Locate the cell with the specified text and output its [x, y] center coordinate. 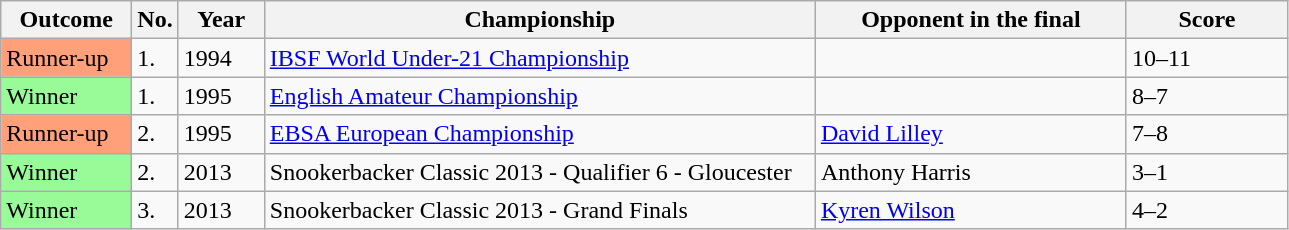
10–11 [1206, 58]
Kyren Wilson [970, 210]
1994 [221, 58]
8–7 [1206, 96]
Snookerbacker Classic 2013 - Grand Finals [540, 210]
Championship [540, 20]
No. [155, 20]
IBSF World Under-21 Championship [540, 58]
4–2 [1206, 210]
David Lilley [970, 134]
Snookerbacker Classic 2013 - Qualifier 6 - Gloucester [540, 172]
Score [1206, 20]
Anthony Harris [970, 172]
English Amateur Championship [540, 96]
Outcome [66, 20]
3–1 [1206, 172]
EBSA European Championship [540, 134]
7–8 [1206, 134]
Opponent in the final [970, 20]
Year [221, 20]
3. [155, 210]
